Pinpoint the cell where the given text exists, returning its [X, Y] midpoint coordinate. 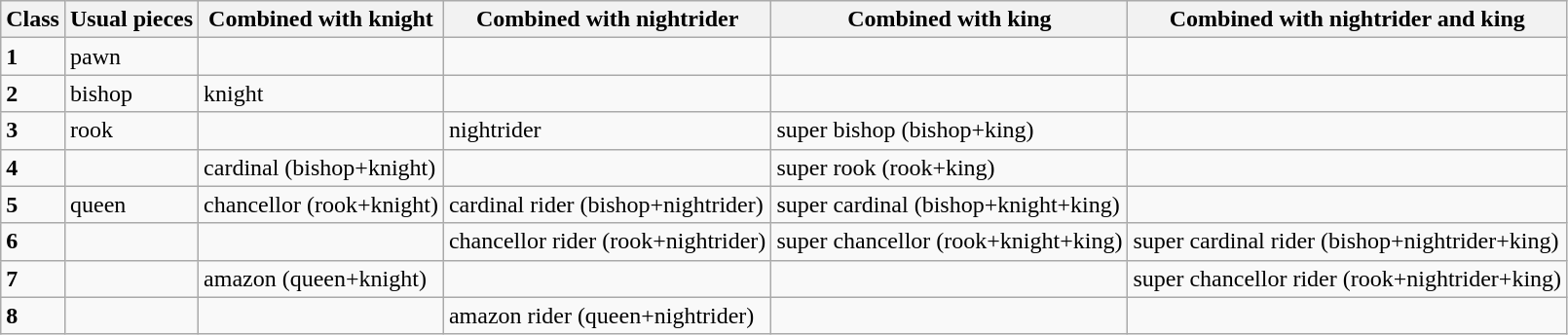
6 [33, 242]
super cardinal (bishop+knight+king) [950, 205]
amazon rider (queen+nightrider) [607, 316]
Combined with king [950, 19]
queen [131, 205]
pawn [131, 56]
super chancellor (rook+knight+king) [950, 242]
Combined with nightrider and king [1348, 19]
Usual pieces [131, 19]
1 [33, 56]
5 [33, 205]
cardinal rider (bishop+nightrider) [607, 205]
8 [33, 316]
3 [33, 130]
4 [33, 167]
2 [33, 93]
amazon (queen+knight) [321, 279]
nightrider [607, 130]
7 [33, 279]
rook [131, 130]
cardinal (bishop+knight) [321, 167]
chancellor (rook+knight) [321, 205]
bishop [131, 93]
super rook (rook+king) [950, 167]
Combined with nightrider [607, 19]
Combined with knight [321, 19]
super bishop (bishop+king) [950, 130]
chancellor rider (rook+nightrider) [607, 242]
Class [33, 19]
super chancellor rider (rook+nightrider+king) [1348, 279]
super cardinal rider (bishop+nightrider+king) [1348, 242]
knight [321, 93]
